Output the [x, y] coordinate of the center of the cell containing the given text.  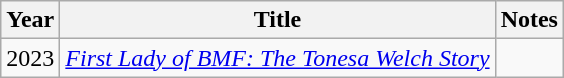
2023 [30, 58]
Notes [529, 20]
Year [30, 20]
First Lady of BMF: The Tonesa Welch Story [278, 58]
Title [278, 20]
